Scan for the cell matching the given text and deliver its [X, Y] coordinate at center. 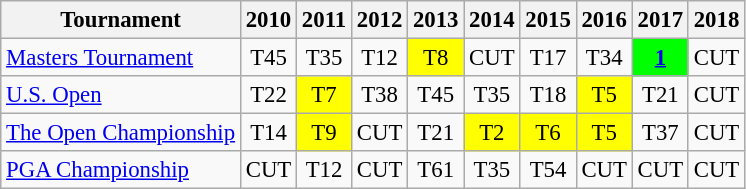
2010 [268, 20]
T9 [324, 133]
U.S. Open [121, 95]
Masters Tournament [121, 58]
2011 [324, 20]
T18 [548, 95]
2017 [660, 20]
T38 [379, 95]
T14 [268, 133]
2013 [436, 20]
PGA Championship [121, 170]
T22 [268, 95]
2015 [548, 20]
T17 [548, 58]
T54 [548, 170]
T34 [604, 58]
T8 [436, 58]
2018 [716, 20]
T61 [436, 170]
T37 [660, 133]
2014 [492, 20]
2012 [379, 20]
The Open Championship [121, 133]
T2 [492, 133]
T7 [324, 95]
Tournament [121, 20]
1 [660, 58]
2016 [604, 20]
T6 [548, 133]
